Scan for the cell matching the given text and deliver its (x, y) coordinate at center. 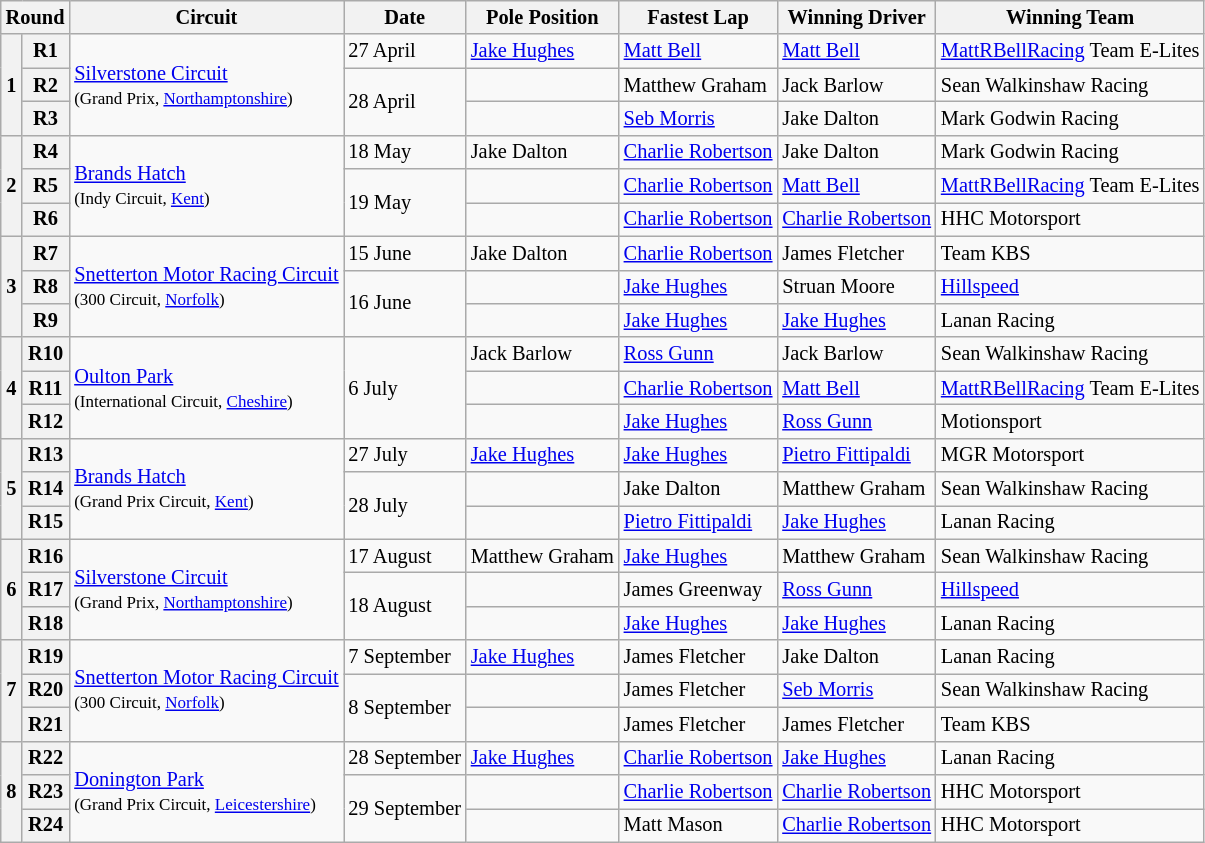
8 September (405, 706)
R12 (46, 421)
18 May (405, 152)
4 (12, 388)
3 (12, 286)
Matt Mason (698, 825)
Brands Hatch(Grand Prix Circuit, Kent) (206, 488)
7 September (405, 657)
1 (12, 84)
18 August (405, 606)
R16 (46, 556)
R2 (46, 85)
16 June (405, 304)
6 (12, 590)
R20 (46, 690)
Round (36, 17)
28 April (405, 102)
6 July (405, 388)
R23 (46, 791)
Motionsport (1070, 421)
R10 (46, 354)
27 July (405, 455)
R14 (46, 489)
R3 (46, 118)
Oulton Park(International Circuit, Cheshire) (206, 388)
R21 (46, 724)
Fastest Lap (698, 17)
R15 (46, 522)
R9 (46, 320)
Date (405, 17)
MGR Motorsport (1070, 455)
Donington Park(Grand Prix Circuit, Leicestershire) (206, 792)
17 August (405, 556)
R6 (46, 219)
R22 (46, 758)
R24 (46, 825)
R7 (46, 253)
Winning Driver (856, 17)
Circuit (206, 17)
19 May (405, 202)
R4 (46, 152)
7 (12, 690)
R1 (46, 51)
27 April (405, 51)
28 July (405, 506)
R18 (46, 623)
R19 (46, 657)
2 (12, 186)
28 September (405, 758)
29 September (405, 808)
Pole Position (542, 17)
R17 (46, 589)
5 (12, 488)
R11 (46, 388)
15 June (405, 253)
R5 (46, 186)
Brands Hatch(Indy Circuit, Kent) (206, 186)
Winning Team (1070, 17)
8 (12, 792)
Struan Moore (856, 287)
R13 (46, 455)
R8 (46, 287)
James Greenway (698, 589)
